Return the (X, Y) coordinate for the center point of the cell that contains the specified text.  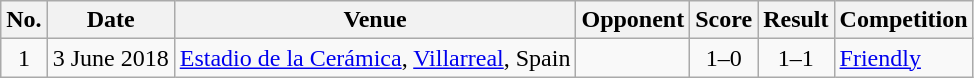
Opponent (633, 20)
Competition (904, 20)
3 June 2018 (110, 58)
Estadio de la Cerámica, Villarreal, Spain (375, 58)
1–0 (724, 58)
1–1 (796, 58)
Score (724, 20)
Venue (375, 20)
Date (110, 20)
No. (24, 20)
1 (24, 58)
Friendly (904, 58)
Result (796, 20)
